Search for the cell housing the specified text and yield its (x, y) center coordinate. 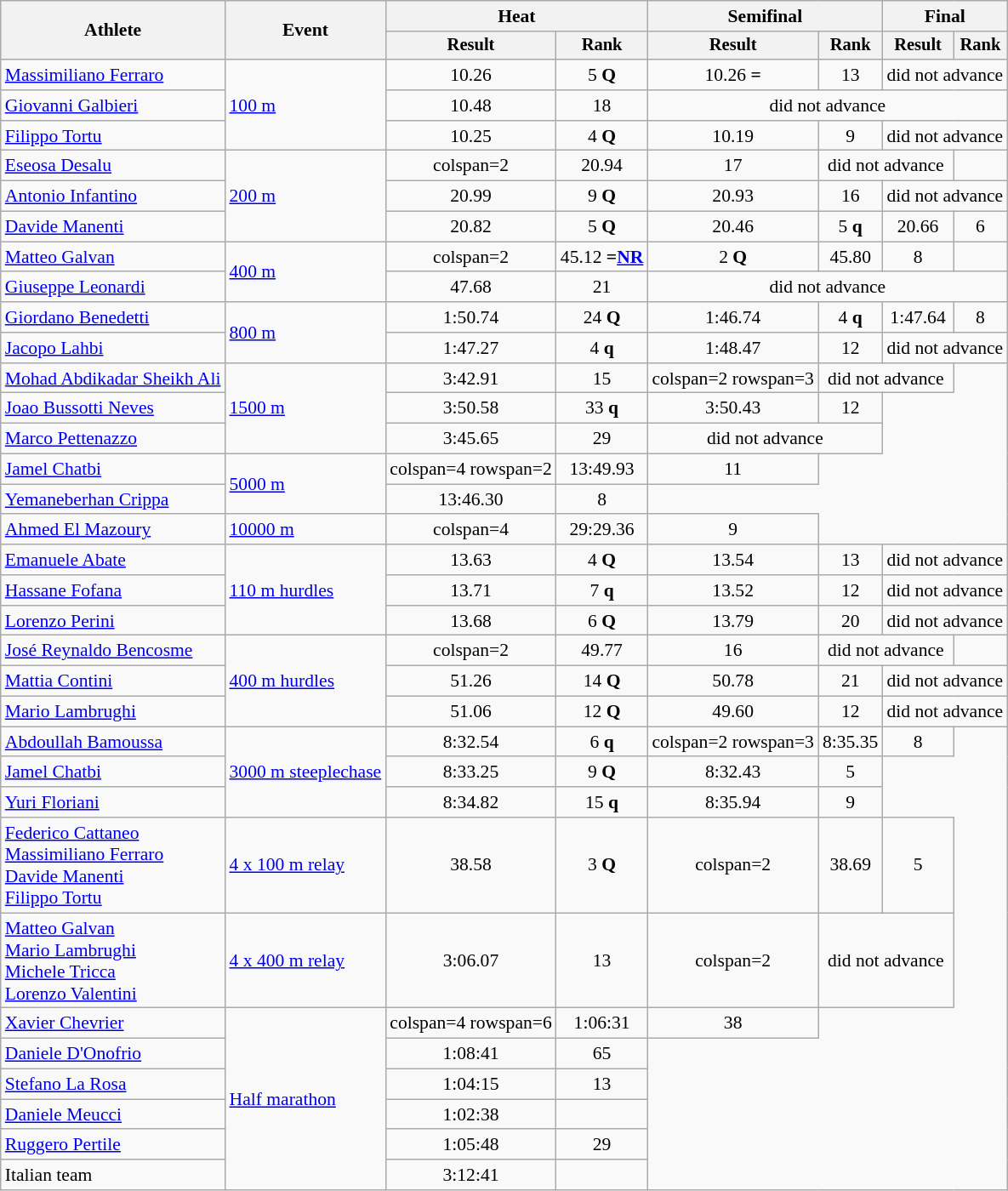
6 (981, 227)
8:35.35 (851, 742)
Federico CattaneoMassimiliano FerraroDavide ManentiFilippo Tortu (113, 865)
Half marathon (305, 1099)
4 x 400 m relay (305, 960)
Eseosa Desalu (113, 166)
45.80 (851, 257)
Stefano La Rosa (113, 1085)
Antonio Infantino (113, 197)
4 x 100 m relay (305, 865)
Filippo Tortu (113, 136)
Jacopo Lahbi (113, 348)
colspan=4 rowspan=6 (471, 1023)
45.12 =NR (602, 257)
Lorenzo Perini (113, 621)
colspan=4 (471, 530)
15 (602, 379)
400 m (305, 272)
3:06.07 (471, 960)
3:50.58 (471, 408)
13:49.93 (602, 470)
Final (944, 16)
10000 m (305, 530)
Giordano Benedetti (113, 317)
Abdoullah Bamoussa (113, 742)
49.77 (602, 651)
10.48 (471, 105)
24 Q (602, 317)
Yemaneberhan Crippa (113, 499)
20.46 (733, 227)
18 (602, 105)
1:46.74 (733, 317)
1:05:48 (471, 1145)
14 Q (602, 681)
12 Q (602, 712)
100 m (305, 105)
8:33.25 (471, 772)
Italian team (113, 1175)
33 q (602, 408)
1:48.47 (733, 348)
Daniele Meucci (113, 1114)
3:42.91 (471, 379)
13.71 (471, 590)
Davide Manenti (113, 227)
colspan=4 rowspan=2 (471, 470)
20.93 (733, 197)
José Reynaldo Bencosme (113, 651)
5000 m (305, 485)
10.26 (471, 75)
Marco Pettenazzo (113, 439)
Giuseppe Leonardi (113, 288)
1:47.64 (917, 317)
Event (305, 31)
Mattia Contini (113, 681)
1:06:31 (602, 1023)
3 Q (602, 865)
17 (733, 166)
Giovanni Galbieri (113, 105)
20 (851, 621)
49.60 (733, 712)
1:04:15 (471, 1085)
6 q (602, 742)
13:46.30 (471, 499)
13.54 (733, 560)
29:29.36 (602, 530)
50.78 (733, 681)
Semifinal (765, 16)
20.82 (471, 227)
Hassane Fofana (113, 590)
6 Q (602, 621)
Matteo Galvan (113, 257)
47.68 (471, 288)
20.66 (917, 227)
Massimiliano Ferraro (113, 75)
Ruggero Pertile (113, 1145)
Athlete (113, 31)
10.19 (733, 136)
13.79 (733, 621)
38 (733, 1023)
5 q (851, 227)
20.99 (471, 197)
13.63 (471, 560)
13.68 (471, 621)
8:35.94 (733, 802)
10.25 (471, 136)
51.26 (471, 681)
Xavier Chevrier (113, 1023)
8:32.43 (733, 772)
Mario Lambrughi (113, 712)
Ahmed El Mazoury (113, 530)
1:50.74 (471, 317)
110 m hurdles (305, 590)
200 m (305, 196)
1:02:38 (471, 1114)
11 (733, 470)
Yuri Floriani (113, 802)
13.52 (733, 590)
2 Q (733, 257)
Daniele D'Onofrio (113, 1054)
3000 m steeplechase (305, 772)
3:45.65 (471, 439)
3:50.43 (733, 408)
Mohad Abdikadar Sheikh Ali (113, 379)
38.69 (851, 865)
1:08:41 (471, 1054)
400 m hurdles (305, 681)
20.94 (602, 166)
Matteo GalvanMario LambrughiMichele TriccaLorenzo Valentini (113, 960)
1:47.27 (471, 348)
65 (602, 1054)
1500 m (305, 408)
38.58 (471, 865)
Heat (516, 16)
Emanuele Abate (113, 560)
3:12:41 (471, 1175)
15 q (602, 802)
Joao Bussotti Neves (113, 408)
51.06 (471, 712)
10.26 = (733, 75)
8:32.54 (471, 742)
7 q (602, 590)
800 m (305, 332)
8:34.82 (471, 802)
